Provide the (x, y) coordinate of the cell's center where the given text is located.  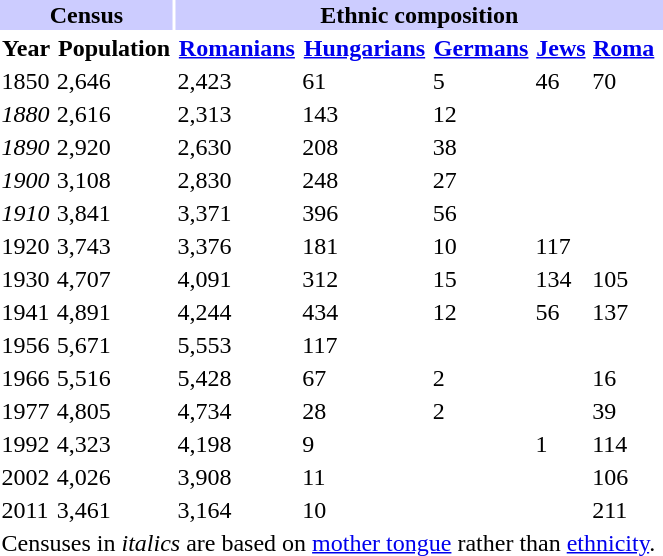
2,423 (237, 81)
Romanians (237, 48)
1941 (26, 312)
1930 (26, 279)
Germans (481, 48)
70 (624, 81)
3,164 (237, 510)
3,371 (237, 213)
134 (561, 279)
3,743 (114, 246)
105 (624, 279)
1956 (26, 345)
396 (364, 213)
5,671 (114, 345)
5 (481, 81)
2002 (26, 477)
434 (364, 312)
Census (86, 15)
5,553 (237, 345)
46 (561, 81)
4,026 (114, 477)
143 (364, 114)
106 (624, 477)
2,630 (237, 147)
4,891 (114, 312)
Roma (624, 48)
208 (364, 147)
16 (624, 378)
4,734 (237, 411)
4,198 (237, 444)
2,646 (114, 81)
1977 (26, 411)
38 (481, 147)
2,920 (114, 147)
3,376 (237, 246)
1900 (26, 180)
Year (26, 48)
3,841 (114, 213)
1890 (26, 147)
2,313 (237, 114)
5,516 (114, 378)
1880 (26, 114)
1966 (26, 378)
4,091 (237, 279)
11 (364, 477)
3,108 (114, 180)
4,244 (237, 312)
1850 (26, 81)
61 (364, 81)
4,805 (114, 411)
1992 (26, 444)
2,830 (237, 180)
Jews (561, 48)
248 (364, 180)
312 (364, 279)
28 (364, 411)
9 (364, 444)
2,616 (114, 114)
2011 (26, 510)
1910 (26, 213)
114 (624, 444)
4,707 (114, 279)
1 (561, 444)
67 (364, 378)
211 (624, 510)
Ethnic composition (420, 15)
Population (114, 48)
3,461 (114, 510)
Hungarians (364, 48)
137 (624, 312)
1920 (26, 246)
27 (481, 180)
15 (481, 279)
3,908 (237, 477)
5,428 (237, 378)
4,323 (114, 444)
181 (364, 246)
39 (624, 411)
